For the text-containing cell, return its midpoint in [X, Y] coordinate format. 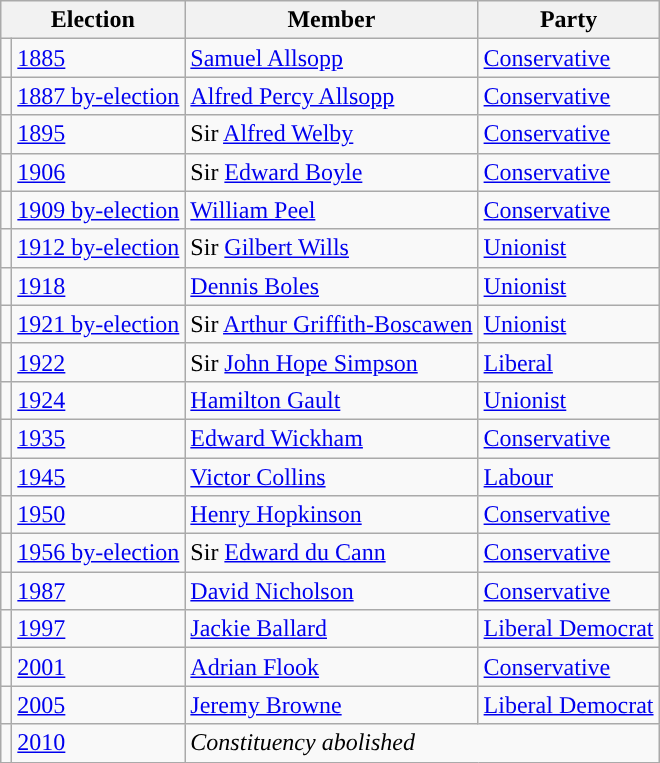
Edward Wickham [332, 438]
Sir John Hope Simpson [332, 362]
1912 by-election [98, 248]
Samuel Allsopp [332, 58]
Liberal [568, 362]
1895 [98, 134]
Constituency abolished [422, 743]
Sir Arthur Griffith-Boscawen [332, 324]
2005 [98, 705]
Sir Gilbert Wills [332, 248]
Hamilton Gault [332, 400]
Member [332, 20]
David Nicholson [332, 591]
1885 [98, 58]
1997 [98, 629]
Sir Alfred Welby [332, 134]
1950 [98, 515]
Party [568, 20]
Henry Hopkinson [332, 515]
1987 [98, 591]
Dennis Boles [332, 286]
1924 [98, 400]
1906 [98, 172]
1935 [98, 438]
Jeremy Browne [332, 705]
1945 [98, 477]
2010 [98, 743]
Alfred Percy Allsopp [332, 96]
1922 [98, 362]
Adrian Flook [332, 667]
1918 [98, 286]
2001 [98, 667]
Labour [568, 477]
Victor Collins [332, 477]
1887 by-election [98, 96]
Jackie Ballard [332, 629]
Election [93, 20]
1956 by-election [98, 553]
William Peel [332, 210]
Sir Edward du Cann [332, 553]
Sir Edward Boyle [332, 172]
1909 by-election [98, 210]
1921 by-election [98, 324]
